Pinpoint the cell where the given text exists, returning its (X, Y) midpoint coordinate. 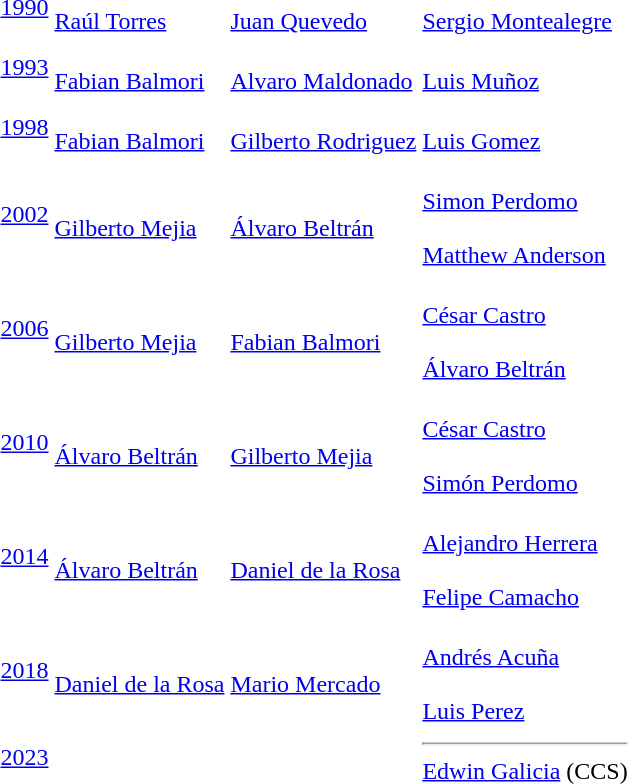
Gilberto Rodriguez (324, 128)
Alvaro Maldonado (324, 68)
Mario Mercado (324, 670)
